Pinpoint the cell where the given text exists, returning its [x, y] midpoint coordinate. 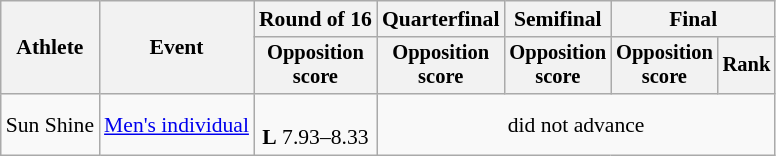
Event [176, 48]
did not advance [576, 124]
L 7.93–8.33 [316, 124]
Round of 16 [316, 19]
Sun Shine [50, 124]
Men's individual [176, 124]
Quarterfinal [441, 19]
Athlete [50, 48]
Semifinal [558, 19]
Rank [747, 66]
Final [693, 19]
